Extract the [x, y] coordinate from the center of the cell holding the provided text.  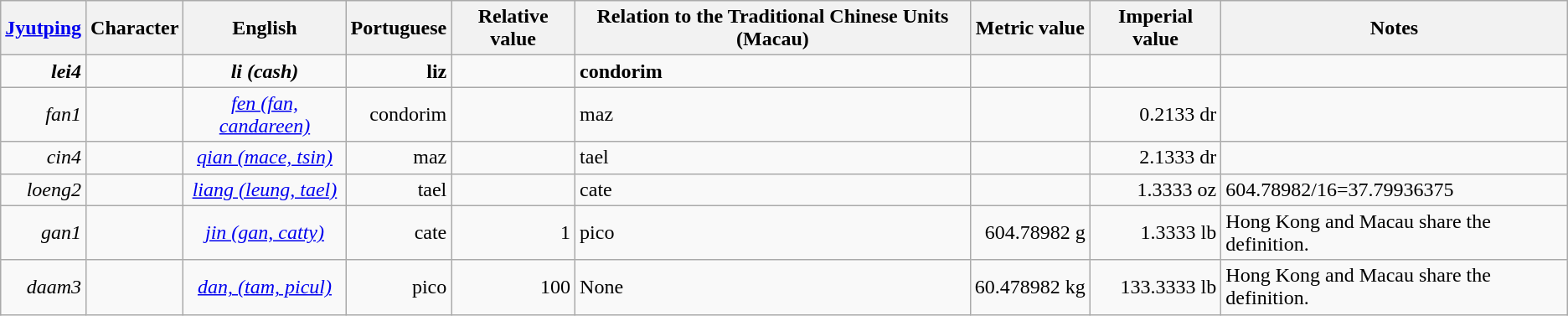
Imperial value [1155, 28]
1.3333 oz [1155, 189]
cin4 [44, 158]
Character [135, 28]
Relation to the Traditional Chinese Units (Macau) [773, 28]
liz [399, 71]
100 [513, 287]
fan1 [44, 114]
liang (leung, tael) [265, 189]
2.1333 dr [1155, 158]
None [773, 287]
Jyutping [44, 28]
133.3333 lb [1155, 287]
li (cash) [265, 71]
gan1 [44, 233]
lei4 [44, 71]
daam3 [44, 287]
fen (fan, candareen) [265, 114]
604.78982 g [1030, 233]
1 [513, 233]
Relative value [513, 28]
0.2133 dr [1155, 114]
Portuguese [399, 28]
dan, (tam, picul) [265, 287]
jin (gan, catty) [265, 233]
loeng2 [44, 189]
1.3333 lb [1155, 233]
Notes [1394, 28]
qian (mace, tsin) [265, 158]
English [265, 28]
Metric value [1030, 28]
604.78982/16=37.79936375 [1394, 189]
60.478982 kg [1030, 287]
